Provide the [X, Y] coordinate of the cell's center where the given text is located.  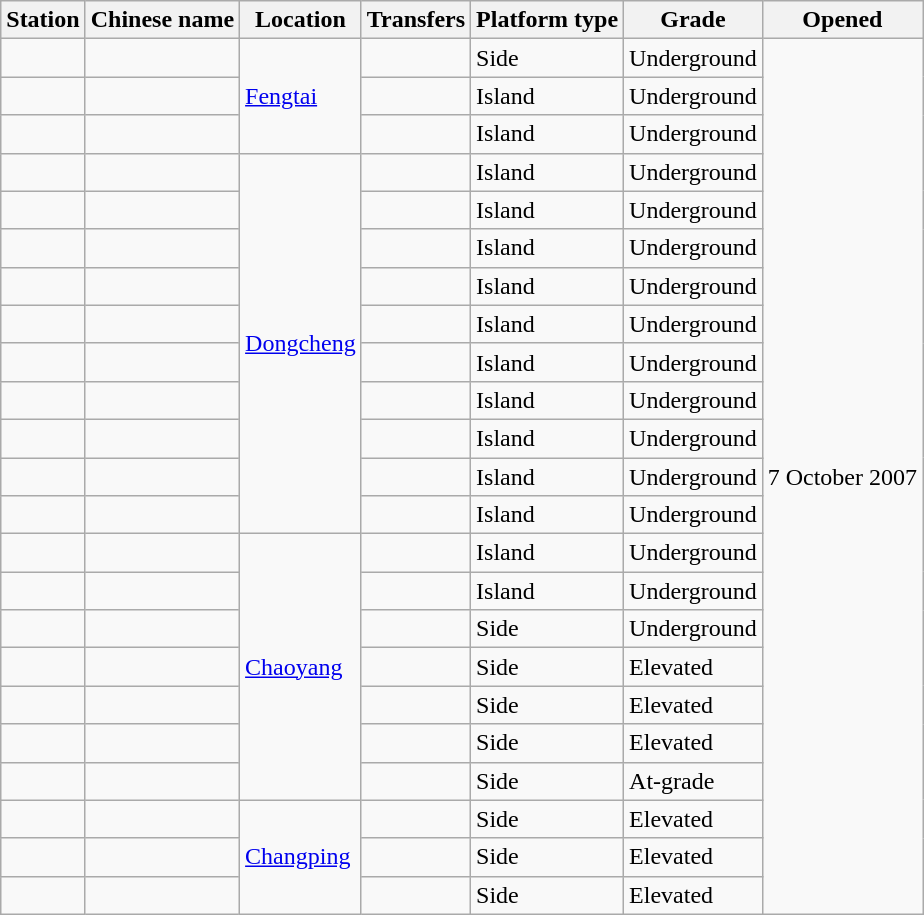
Opened [842, 20]
7 October 2007 [842, 476]
Station [43, 20]
Chinese name [162, 20]
Fengtai [301, 96]
Platform type [548, 20]
Transfers [416, 20]
At-grade [694, 781]
Grade [694, 20]
Changping [301, 857]
Chaoyang [301, 667]
Location [301, 20]
Dongcheng [301, 344]
